Return [X, Y] of the center of cell containing provided text 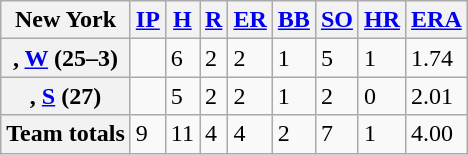
IP [148, 20]
H [182, 20]
7 [336, 134]
Team totals [66, 134]
0 [382, 96]
R [214, 20]
ERA [437, 20]
6 [182, 58]
HR [382, 20]
1.74 [437, 58]
2.01 [437, 96]
9 [148, 134]
BB [294, 20]
4.00 [437, 134]
, S (27) [66, 96]
SO [336, 20]
, W (25–3) [66, 58]
ER [250, 20]
New York [66, 20]
11 [182, 134]
